Pinpoint the cell where the given text exists, returning its [x, y] midpoint coordinate. 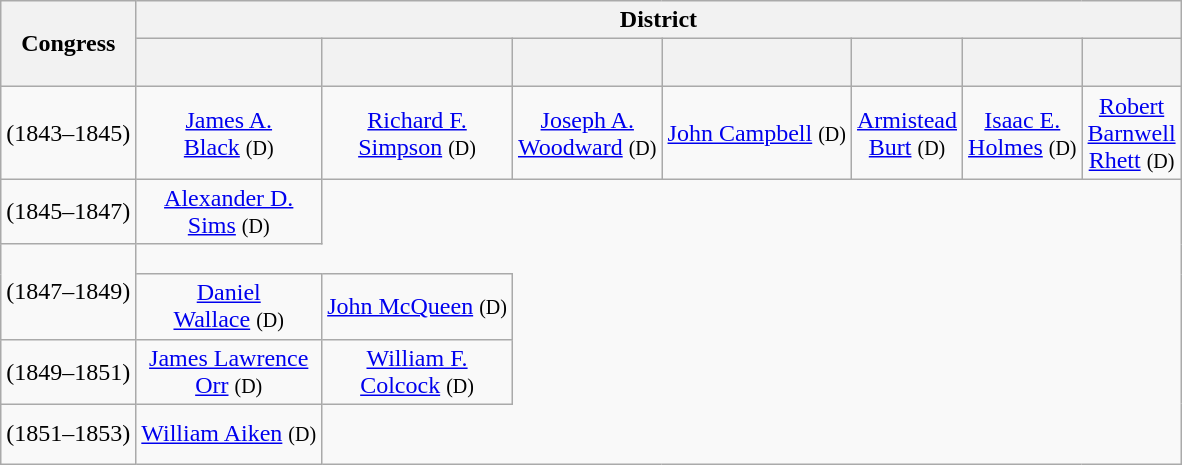
DanielWallace (D) [229, 306]
John Campbell (D) [756, 133]
(1845–1847) [68, 212]
(1851–1853) [68, 434]
Joseph A.Woodward (D) [587, 133]
(1847–1849) [68, 292]
James LawrenceOrr (D) [229, 372]
RobertBarnwellRhett (D) [1132, 133]
Congress [68, 44]
James A.Black (D) [229, 133]
Isaac E.Holmes (D) [1023, 133]
ArmisteadBurt (D) [908, 133]
(1849–1851) [68, 372]
Richard F.Simpson (D) [418, 133]
William F.Colcock (D) [418, 372]
William Aiken (D) [229, 434]
(1843–1845) [68, 133]
Alexander D.Sims (D) [229, 212]
John McQueen (D) [418, 306]
District [658, 20]
